Locate the cell with the specified text and output its [x, y] center coordinate. 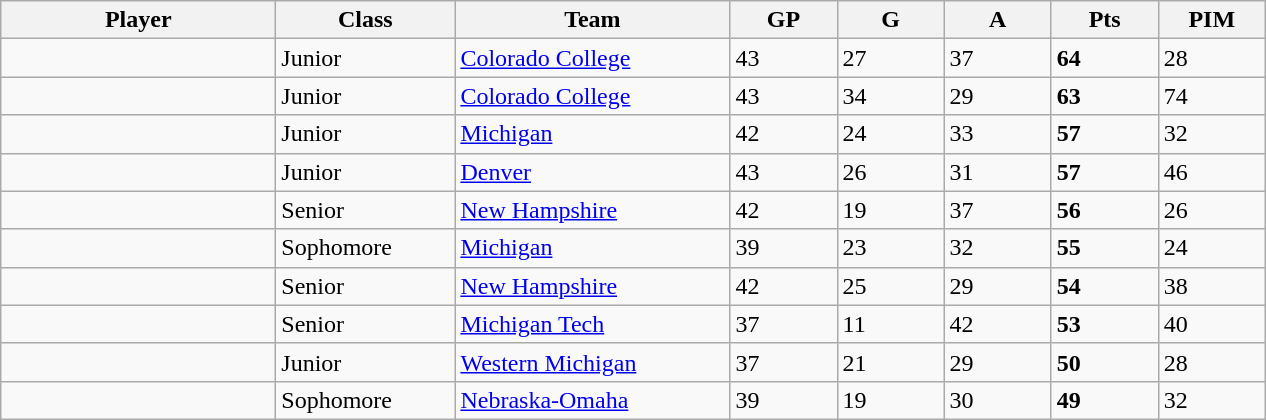
A [998, 20]
50 [1104, 362]
33 [998, 134]
11 [890, 324]
Nebraska-Omaha [592, 400]
Denver [592, 172]
30 [998, 400]
34 [890, 96]
Team [592, 20]
21 [890, 362]
Pts [1104, 20]
PIM [1212, 20]
46 [1212, 172]
40 [1212, 324]
Class [366, 20]
Michigan Tech [592, 324]
GP [784, 20]
Player [138, 20]
Western Michigan [592, 362]
56 [1104, 210]
74 [1212, 96]
53 [1104, 324]
38 [1212, 286]
G [890, 20]
49 [1104, 400]
31 [998, 172]
23 [890, 248]
27 [890, 58]
54 [1104, 286]
25 [890, 286]
63 [1104, 96]
64 [1104, 58]
55 [1104, 248]
